Output the [X, Y] coordinate of the center of the cell containing the given text.  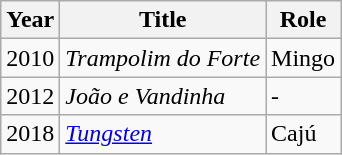
- [304, 96]
Mingo [304, 58]
Role [304, 20]
Tungsten [163, 134]
Cajú [304, 134]
João e Vandinha [163, 96]
2012 [30, 96]
2018 [30, 134]
Trampolim do Forte [163, 58]
Title [163, 20]
Year [30, 20]
2010 [30, 58]
